Search for the cell housing the specified text and yield its (X, Y) center coordinate. 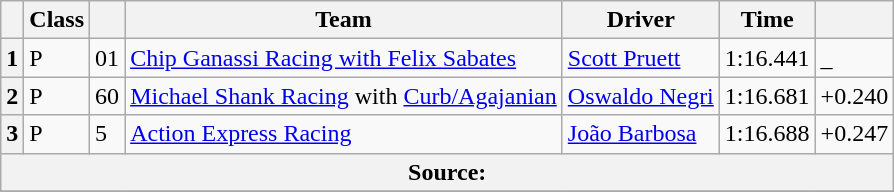
1:16.681 (767, 96)
Chip Ganassi Racing with Felix Sabates (344, 58)
+0.240 (854, 96)
Oswaldo Negri (640, 96)
Team (344, 20)
Source: (448, 172)
João Barbosa (640, 134)
60 (108, 96)
+0.247 (854, 134)
01 (108, 58)
Action Express Racing (344, 134)
Scott Pruett (640, 58)
Time (767, 20)
Driver (640, 20)
Class (57, 20)
_ (854, 58)
1:16.441 (767, 58)
1 (12, 58)
1:16.688 (767, 134)
5 (108, 134)
2 (12, 96)
3 (12, 134)
Michael Shank Racing with Curb/Agajanian (344, 96)
